Return (X, Y) of the center of cell containing provided text 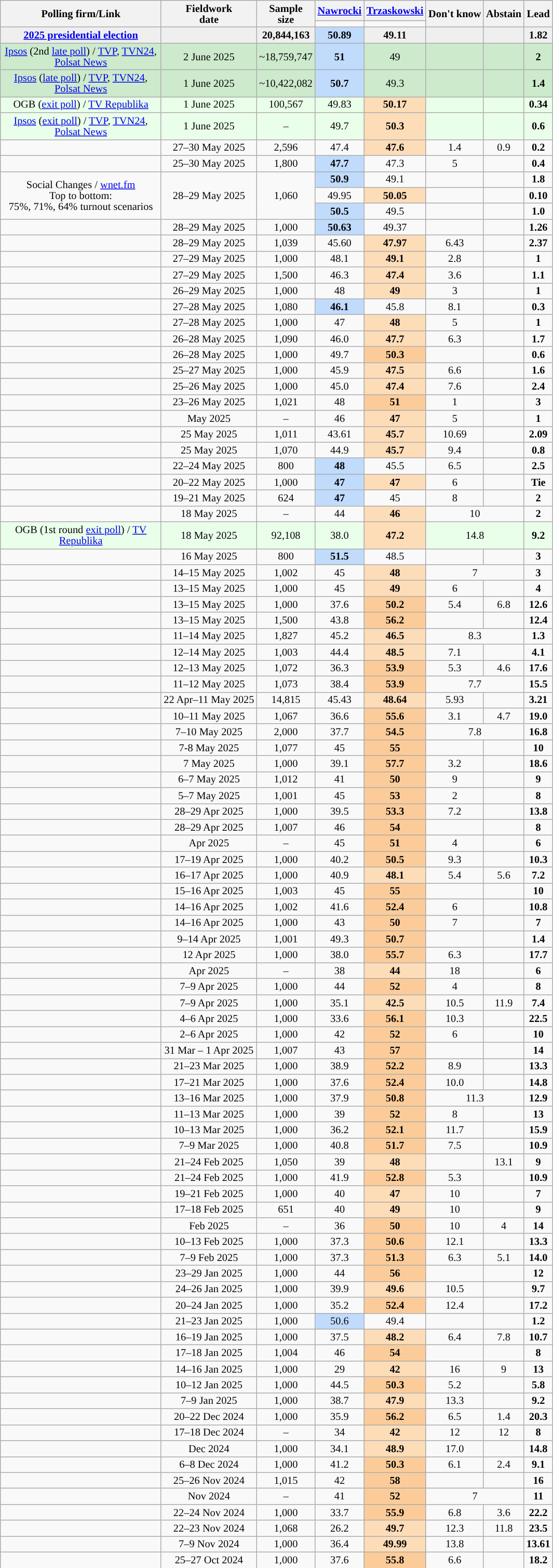
2,596 (286, 148)
14.0 (538, 1257)
25–27 May 2025 (209, 370)
15–16 Apr 2025 (209, 891)
47.3 (395, 163)
92,108 (286, 535)
16 May 2025 (209, 557)
16.8 (538, 732)
38.4 (340, 684)
Social Changes / wnet.fmTop to bottom:75%, 71%, 64% turnout scenarios (81, 195)
49.11 (395, 35)
12–13 May 2025 (209, 668)
45.2 (340, 636)
48.2 (395, 1337)
1.3 (538, 636)
20,844,163 (286, 35)
Nawrocki (340, 10)
100,567 (286, 105)
7–9 Feb 2025 (209, 1257)
50.8 (395, 1098)
2025 presidential election (81, 35)
27–30 May 2025 (209, 148)
55.7 (395, 955)
Don't know (455, 14)
6.1 (455, 1464)
46.1 (340, 307)
38.9 (340, 1066)
49.95 (340, 195)
1,021 (286, 402)
5–7 May 2025 (209, 796)
15.5 (538, 684)
~18,759,747 (286, 57)
10–11 May 2025 (209, 716)
17.2 (538, 1305)
41.6 (340, 907)
3.1 (455, 716)
9–14 Apr 2025 (209, 938)
39.1 (340, 764)
1.6 (538, 370)
56.1 (395, 1018)
7.1 (455, 653)
1,015 (286, 1481)
1,067 (286, 716)
2–6 Apr 2025 (209, 1034)
22.5 (538, 1018)
1.7 (538, 339)
45.43 (340, 700)
1.2 (538, 1321)
Abstain (504, 14)
50.9 (340, 180)
22 Apr–11 May 2025 (209, 700)
47.5 (395, 370)
14–15 May 2025 (209, 573)
4.7 (504, 716)
29 (340, 1368)
17.0 (455, 1449)
25–27 Oct 2024 (209, 1560)
23–26 May 2025 (209, 402)
19–21 May 2025 (209, 498)
38 (340, 971)
40.2 (340, 859)
53 (395, 796)
49.37 (395, 228)
7–9 Nov 2024 (209, 1544)
43.61 (340, 434)
23.5 (538, 1529)
1,039 (286, 243)
Ipsos (exit poll) / TVP, TVN24, Polsat News (81, 126)
37.7 (340, 732)
36.4 (340, 1544)
9.3 (455, 859)
19.0 (538, 716)
7–9 Mar 2025 (209, 1146)
52.1 (395, 1130)
2.5 (538, 466)
56 (395, 1273)
4.6 (504, 668)
33.6 (340, 1018)
38.7 (340, 1401)
55.9 (395, 1512)
1,050 (286, 1162)
1,077 (286, 748)
46.0 (340, 339)
2 June 2025 (209, 57)
40.8 (340, 1146)
Samplesize (286, 14)
9.4 (455, 450)
1,011 (286, 434)
12.3 (455, 1529)
Ipsos (late poll) / TVP, TVN24, Polsat News (81, 83)
39.5 (340, 812)
36.2 (340, 1130)
47.2 (395, 535)
Dec 2024 (209, 1449)
45.0 (340, 387)
8.9 (455, 1066)
22–24 Nov 2024 (209, 1512)
1,012 (286, 779)
7.6 (455, 387)
13.61 (538, 1544)
51.7 (395, 1146)
0.34 (538, 105)
6–8 Dec 2024 (209, 1464)
16–19 Jan 2025 (209, 1337)
OGB (1st round exit poll) / TV Republika (81, 535)
8.1 (455, 307)
35.1 (340, 1003)
7-8 May 2025 (209, 748)
18.6 (538, 764)
57.7 (395, 764)
0.3 (538, 307)
52.8 (395, 1177)
3.21 (538, 700)
2.09 (538, 434)
20–22 Dec 2024 (209, 1416)
17–19 Apr 2025 (209, 859)
0.9 (504, 148)
12–14 May 2025 (209, 653)
39.9 (340, 1290)
45.60 (340, 243)
7–10 May 2025 (209, 732)
36.6 (340, 716)
1,800 (286, 163)
49.5 (395, 211)
1,080 (286, 307)
12.9 (538, 1098)
10.7 (538, 1337)
34.1 (340, 1449)
44.9 (340, 450)
7.7 (475, 684)
6.43 (455, 243)
17–18 Dec 2024 (209, 1433)
48.64 (395, 700)
49.99 (395, 1544)
2.37 (538, 243)
51.3 (395, 1257)
34 (340, 1433)
45.5 (395, 466)
11.9 (504, 1003)
8.3 (475, 636)
54.5 (395, 732)
37.9 (340, 1098)
20–24 Jan 2025 (209, 1305)
26–29 May 2025 (209, 291)
36 (340, 1225)
11–13 Mar 2025 (209, 1114)
Feb 2025 (209, 1225)
4.1 (538, 653)
50.89 (340, 35)
4–6 Apr 2025 (209, 1018)
1,090 (286, 339)
25–26 Nov 2024 (209, 1481)
10.0 (455, 1082)
1.26 (538, 228)
7 May 2025 (209, 764)
10–13 Feb 2025 (209, 1242)
1,004 (286, 1353)
53.3 (395, 812)
49.4 (395, 1321)
14–16 Jan 2025 (209, 1368)
10.69 (455, 434)
6.4 (455, 1337)
6–7 May 2025 (209, 779)
35.9 (340, 1416)
15.9 (538, 1130)
21–23 Jan 2025 (209, 1321)
5.2 (455, 1385)
1.8 (538, 180)
41.2 (340, 1464)
17.7 (538, 955)
43.8 (340, 620)
1.0 (538, 211)
0.10 (538, 195)
17.6 (538, 668)
OGB (exit poll) / TV Republika (81, 105)
Trzaskowski (395, 10)
17–21 Mar 2025 (209, 1082)
11 (538, 1496)
50.2 (395, 605)
1,060 (286, 195)
0.8 (538, 450)
46.3 (340, 275)
11.7 (455, 1130)
58 (395, 1481)
18 (455, 971)
12 Apr 2025 (209, 955)
2.8 (455, 259)
7.5 (455, 1146)
25–26 May 2025 (209, 387)
1,073 (286, 684)
41.9 (340, 1177)
57 (395, 1051)
651 (286, 1210)
50.17 (395, 105)
9.7 (538, 1290)
50.05 (395, 195)
20–22 May 2025 (209, 482)
22.2 (538, 1512)
22–23 Nov 2024 (209, 1529)
10.8 (538, 907)
50.63 (340, 228)
49.6 (395, 1290)
42.5 (395, 1003)
20.3 (538, 1416)
13.1 (504, 1162)
55.6 (395, 716)
10–12 Jan 2025 (209, 1385)
18.2 (538, 1560)
1,068 (286, 1529)
25–30 May 2025 (209, 163)
19–21 Feb 2025 (209, 1194)
5.6 (504, 875)
1.82 (538, 35)
48.9 (395, 1449)
47.9 (395, 1401)
Tie (538, 482)
14,815 (286, 700)
624 (286, 498)
1,072 (286, 668)
22–24 May 2025 (209, 466)
11–14 May 2025 (209, 636)
0.4 (538, 163)
37.5 (340, 1337)
1,827 (286, 636)
1.1 (538, 275)
2,000 (286, 732)
13–16 Mar 2025 (209, 1098)
16–17 Apr 2025 (209, 875)
7–9 Jan 2025 (209, 1401)
0.2 (538, 148)
36.3 (340, 668)
~10,422,082 (286, 83)
3.2 (455, 764)
5.8 (538, 1385)
11–12 May 2025 (209, 684)
11.3 (475, 1098)
21–23 Mar 2025 (209, 1066)
May 2025 (209, 418)
7.4 (538, 1003)
52.2 (395, 1066)
17–18 Feb 2025 (209, 1210)
17–18 Jan 2025 (209, 1353)
26.2 (340, 1529)
Ipsos (2nd late poll) / TVP, TVN24, Polsat News (81, 57)
51.5 (340, 557)
12.1 (455, 1242)
44.4 (340, 653)
Nov 2024 (209, 1496)
47.97 (395, 243)
55.8 (395, 1560)
49.83 (340, 105)
12.6 (538, 605)
11.8 (504, 1529)
5.93 (455, 700)
Polling firm/Link (81, 14)
45.9 (340, 370)
47.6 (395, 148)
35.2 (340, 1305)
1,070 (286, 450)
45.8 (395, 307)
40.9 (340, 875)
24–26 Jan 2025 (209, 1290)
44.5 (340, 1385)
46.5 (395, 636)
Fieldworkdate (209, 14)
33.7 (340, 1512)
23–29 Jan 2025 (209, 1273)
9.1 (538, 1464)
10–13 Mar 2025 (209, 1130)
5.1 (504, 1257)
Lead (538, 14)
31 Mar – 1 Apr 2025 (209, 1051)
